Provide the (X, Y) coordinate of the cell's center where the given text is located.  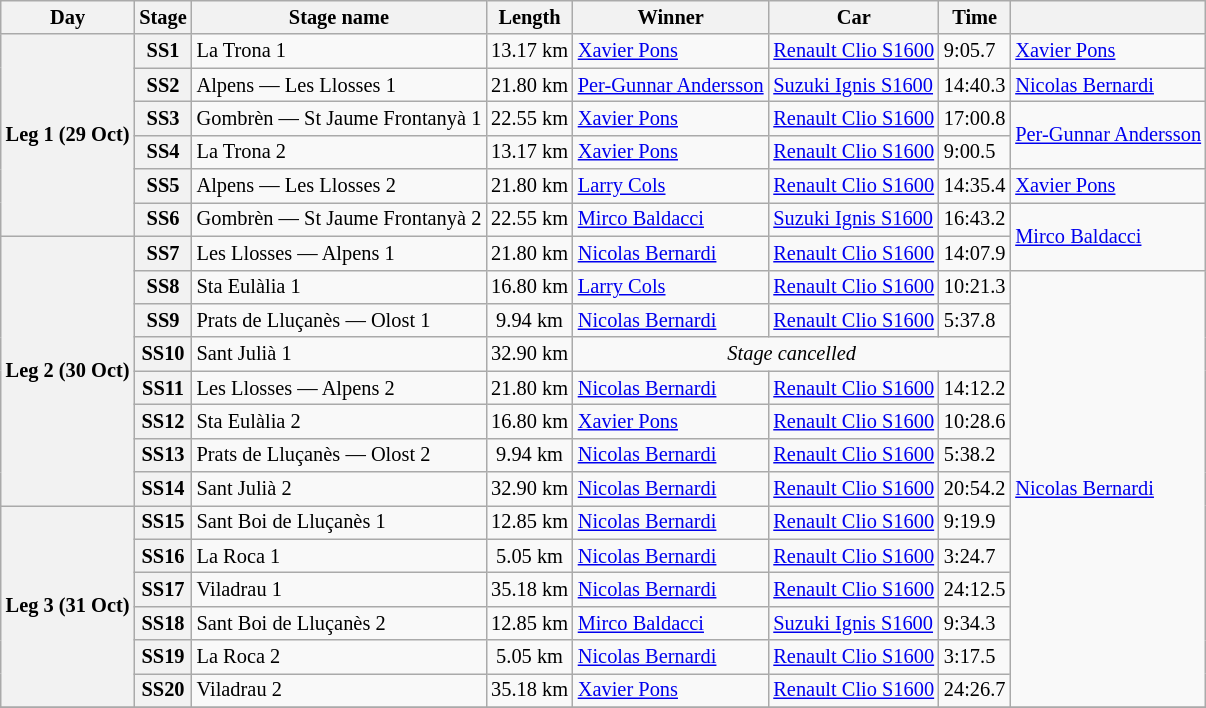
10:28.6 (974, 421)
14:40.3 (974, 85)
La Roca 1 (340, 556)
SS4 (162, 152)
Prats de Lluçanès — Olost 2 (340, 455)
14:07.9 (974, 253)
16:43.2 (974, 219)
Day (68, 17)
SS11 (162, 388)
Sant Julià 2 (340, 489)
SS8 (162, 287)
Leg 1 (29 Oct) (68, 135)
Alpens — Les Llosses 1 (340, 85)
SS3 (162, 118)
14:12.2 (974, 388)
Sta Eulàlia 2 (340, 421)
La Trona 2 (340, 152)
9:05.7 (974, 51)
Leg 2 (30 Oct) (68, 370)
Time (974, 17)
SS5 (162, 186)
5:38.2 (974, 455)
SS10 (162, 354)
Alpens — Les Llosses 2 (340, 186)
SS16 (162, 556)
SS9 (162, 320)
Stage (162, 17)
Sant Boi de Lluçanès 2 (340, 623)
Car (854, 17)
Stage cancelled (792, 354)
Sta Eulàlia 1 (340, 287)
17:00.8 (974, 118)
24:26.7 (974, 690)
Les Llosses — Alpens 2 (340, 388)
3:17.5 (974, 657)
Stage name (340, 17)
Sant Boi de Lluçanès 1 (340, 522)
Length (530, 17)
SS1 (162, 51)
Winner (671, 17)
5:37.8 (974, 320)
La Roca 2 (340, 657)
9:19.9 (974, 522)
SS20 (162, 690)
3:24.7 (974, 556)
Gombrèn — St Jaume Frontanyà 1 (340, 118)
Viladrau 1 (340, 589)
SS14 (162, 489)
24:12.5 (974, 589)
SS17 (162, 589)
Les Llosses — Alpens 1 (340, 253)
SS2 (162, 85)
SS7 (162, 253)
14:35.4 (974, 186)
SS13 (162, 455)
Prats de Lluçanès — Olost 1 (340, 320)
La Trona 1 (340, 51)
Leg 3 (31 Oct) (68, 606)
SS6 (162, 219)
Gombrèn — St Jaume Frontanyà 2 (340, 219)
20:54.2 (974, 489)
9:34.3 (974, 623)
9:00.5 (974, 152)
10:21.3 (974, 287)
SS19 (162, 657)
Sant Julià 1 (340, 354)
SS12 (162, 421)
SS18 (162, 623)
SS15 (162, 522)
Viladrau 2 (340, 690)
